Scan for the cell matching the given text and deliver its [X, Y] coordinate at center. 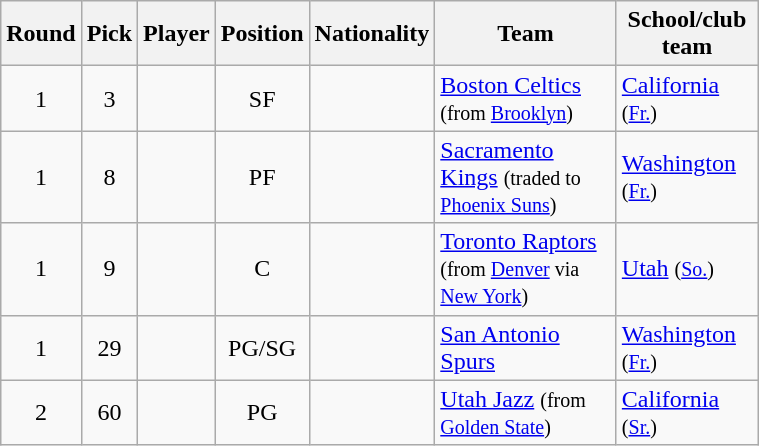
Utah Jazz (from Golden State) [526, 412]
Utah (So.) [686, 269]
C [262, 269]
Sacramento Kings (traded to Phoenix Suns) [526, 177]
Position [262, 34]
PG/SG [262, 348]
2 [41, 412]
Pick [109, 34]
California (Sr.) [686, 412]
School/club team [686, 34]
Player [177, 34]
3 [109, 98]
Round [41, 34]
29 [109, 348]
PG [262, 412]
San Antonio Spurs [526, 348]
PF [262, 177]
Nationality [372, 34]
60 [109, 412]
California (Fr.) [686, 98]
Boston Celtics (from Brooklyn) [526, 98]
9 [109, 269]
Team [526, 34]
Toronto Raptors (from Denver via New York) [526, 269]
SF [262, 98]
8 [109, 177]
